Return the (X, Y) coordinate for the center point of the cell that contains the specified text.  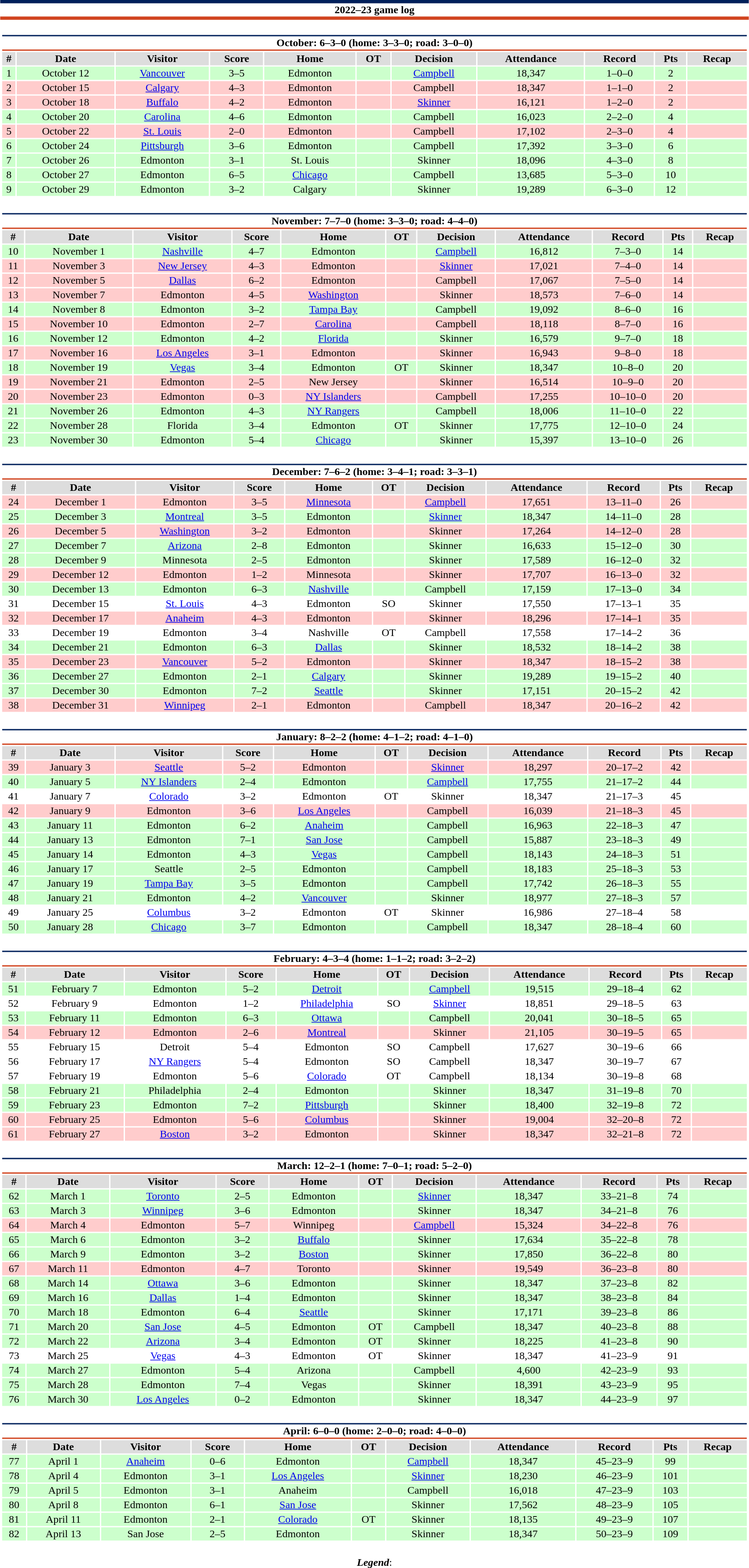
39 (13, 768)
November 5 (79, 280)
19–15–2 (624, 676)
32–20–8 (625, 1119)
27–18–4 (624, 913)
February 9 (74, 1003)
18,230 (523, 1476)
9–7–0 (628, 338)
October 24 (65, 146)
16,514 (544, 382)
29–18–4 (625, 989)
November 26 (79, 411)
March 9 (68, 1254)
16,633 (536, 546)
31–19–8 (625, 1090)
69 (14, 1298)
March 11 (68, 1269)
17 (13, 353)
December: 7–6–2 (home: 3–4–1; road: 3–3–1) (374, 471)
73 (14, 1356)
February 23 (74, 1105)
17,550 (536, 604)
11 (13, 266)
17,171 (529, 1312)
December 27 (81, 676)
26–18–3 (624, 884)
43 (13, 826)
17,850 (529, 1254)
20–15–2 (624, 691)
71 (14, 1327)
December 17 (81, 618)
October 20 (65, 117)
April 5 (63, 1491)
7–6–0 (628, 295)
3–3–0 (620, 146)
November 21 (79, 382)
February: 4–3–4 (home: 1–1–2; road: 3–2–2) (374, 959)
18,006 (544, 411)
March 28 (68, 1385)
54 (13, 1032)
1–4 (242, 1298)
41–23–9 (619, 1356)
18,391 (529, 1385)
January 9 (70, 811)
January 25 (70, 913)
75 (14, 1385)
January 21 (70, 898)
7–4–0 (628, 266)
93 (673, 1370)
January 14 (70, 855)
December 15 (81, 604)
5–7 (242, 1225)
23–18–3 (624, 840)
1–2–0 (620, 102)
17,707 (536, 575)
14–11–0 (624, 517)
16,986 (538, 913)
8–7–0 (628, 324)
16,023 (531, 117)
21–18–3 (624, 811)
42–23–9 (619, 1370)
19,515 (540, 989)
April 4 (63, 1476)
81 (14, 1520)
15,397 (544, 440)
7–1 (248, 840)
101 (671, 1476)
29 (13, 575)
3 (9, 102)
November 30 (79, 440)
107 (671, 1520)
30–18–5 (625, 1018)
January 5 (70, 782)
December 13 (81, 589)
50–23–9 (614, 1534)
October 22 (65, 132)
13,685 (531, 175)
17–14–2 (624, 633)
10–9–0 (628, 382)
17,742 (538, 884)
13 (13, 295)
29–18–5 (625, 1003)
49–23–9 (614, 1520)
28–18–4 (624, 927)
22–18–3 (624, 826)
14–12–0 (624, 531)
December 31 (81, 705)
61 (13, 1134)
17,775 (544, 425)
15–12–0 (624, 546)
January 28 (70, 927)
18,183 (538, 869)
30–19–8 (625, 1076)
24–18–3 (624, 855)
4–6 (237, 117)
18–14–2 (624, 647)
March 18 (68, 1312)
2–7 (257, 324)
77 (14, 1462)
46–23–9 (614, 1476)
March 1 (68, 1196)
27–18–3 (624, 898)
16,579 (544, 338)
19,549 (529, 1269)
November 10 (79, 324)
39–23–8 (619, 1312)
1–0–0 (620, 73)
16,963 (538, 826)
79 (14, 1491)
16,943 (544, 353)
27 (13, 546)
17,159 (536, 589)
2–8 (260, 546)
33 (13, 633)
17,589 (536, 560)
1 (9, 73)
12–10–0 (628, 425)
5 (9, 132)
December 9 (81, 560)
18,532 (536, 647)
37 (13, 691)
50 (13, 927)
23 (13, 440)
February 19 (74, 1076)
17,634 (529, 1240)
16,812 (544, 251)
6–5 (237, 175)
18,297 (538, 768)
32–19–8 (625, 1105)
18,225 (529, 1341)
17–13–1 (624, 604)
31 (13, 604)
17–13–0 (624, 589)
October 12 (65, 73)
17,558 (536, 633)
0–3 (257, 396)
March 6 (68, 1240)
17,067 (544, 280)
7–4 (242, 1385)
13–10–0 (628, 440)
November 23 (79, 396)
February 11 (74, 1018)
10–10–0 (628, 396)
17,627 (540, 1047)
19,004 (540, 1119)
34–21–8 (619, 1211)
91 (673, 1356)
November 1 (79, 251)
2–3–0 (620, 132)
March 25 (68, 1356)
32–21–8 (625, 1134)
105 (671, 1505)
March: 12–2–1 (home: 7–0–1; road: 5–2–0) (374, 1166)
15,887 (538, 840)
March 14 (68, 1283)
15 (13, 324)
97 (673, 1399)
84 (673, 1298)
18,096 (531, 161)
December 7 (81, 546)
17,264 (536, 531)
40–23–8 (619, 1327)
7–3–0 (628, 251)
January 11 (70, 826)
November 8 (79, 309)
11–10–0 (628, 411)
0–2 (242, 1399)
16–12–0 (624, 560)
25–18–3 (624, 869)
1–1–0 (620, 88)
January 17 (70, 869)
October 18 (65, 102)
48–23–9 (614, 1505)
9–8–0 (628, 353)
21,105 (540, 1032)
17,755 (538, 782)
30–19–7 (625, 1061)
October 26 (65, 161)
19 (13, 382)
March 16 (68, 1298)
February 12 (74, 1032)
36–23–8 (619, 1269)
19,092 (544, 309)
30–19–6 (625, 1047)
7–5–0 (628, 280)
2–0 (237, 132)
18,296 (536, 618)
16,018 (523, 1491)
90 (673, 1341)
6–4 (242, 1312)
February 17 (74, 1061)
103 (671, 1491)
46 (13, 869)
45–23–9 (614, 1462)
December 30 (81, 691)
59 (13, 1105)
2–6 (251, 1032)
October 15 (65, 88)
18,977 (538, 898)
February 7 (74, 989)
October 29 (65, 190)
February 27 (74, 1134)
18,143 (538, 855)
November 12 (79, 338)
109 (671, 1534)
47–23–9 (614, 1491)
January 7 (70, 797)
88 (673, 1327)
20–17–2 (624, 768)
April 11 (63, 1520)
18,400 (540, 1105)
17,102 (531, 132)
0–6 (217, 1462)
16–13–0 (624, 575)
March 20 (68, 1327)
16,039 (538, 811)
November 7 (79, 295)
38–23–8 (619, 1298)
January 13 (70, 840)
17,651 (536, 502)
December 23 (81, 662)
21 (13, 411)
April: 6–0–0 (home: 2–0–0; road: 4–0–0) (374, 1431)
December 5 (81, 531)
99 (671, 1462)
21–17–2 (624, 782)
2–2–0 (620, 117)
April 1 (63, 1462)
7 (9, 161)
16,121 (531, 102)
17,562 (523, 1505)
56 (13, 1061)
36–22–8 (619, 1254)
34–22–8 (619, 1225)
25 (13, 517)
95 (673, 1385)
37–23–8 (619, 1283)
17,255 (544, 396)
33–21–8 (619, 1196)
December 19 (81, 633)
21–17–3 (624, 797)
18,135 (523, 1520)
15,324 (529, 1225)
February 21 (74, 1090)
4,600 (529, 1370)
November 16 (79, 353)
November 3 (79, 266)
20,041 (540, 1018)
November 19 (79, 367)
January 19 (70, 884)
4–3–0 (620, 161)
30–19–5 (625, 1032)
February 15 (74, 1047)
December 12 (81, 575)
20–16–2 (624, 705)
December 21 (81, 647)
March 3 (68, 1211)
January: 8–2–2 (home: 4–1–2; road: 4–1–0) (374, 737)
64 (14, 1225)
April 13 (63, 1534)
44–23–9 (619, 1399)
10–8–0 (628, 367)
18,573 (544, 295)
December 3 (81, 517)
52 (13, 1003)
18,134 (540, 1076)
December 1 (81, 502)
April 8 (63, 1505)
March 4 (68, 1225)
35–22–8 (619, 1240)
October 27 (65, 175)
October: 6–3–0 (home: 3–3–0; road: 3–0–0) (374, 43)
January 3 (70, 768)
17,151 (536, 691)
13–11–0 (624, 502)
March 30 (68, 1399)
43–23–9 (619, 1385)
2022–23 game log (374, 10)
3–7 (248, 927)
41 (13, 797)
6–3–0 (620, 190)
17–14–1 (624, 618)
March 22 (68, 1341)
8–6–0 (628, 309)
February 25 (74, 1119)
9 (9, 190)
6–1 (217, 1505)
5–3–0 (620, 175)
November 28 (79, 425)
41–23–8 (619, 1341)
18,851 (540, 1003)
18–15–2 (624, 662)
November: 7–7–0 (home: 3–3–0; road: 4–4–0) (374, 221)
March 27 (68, 1370)
18,118 (544, 324)
86 (673, 1312)
17,392 (531, 146)
17,021 (544, 266)
48 (13, 898)
